Pinpoint the cell where the given text exists, returning its [X, Y] midpoint coordinate. 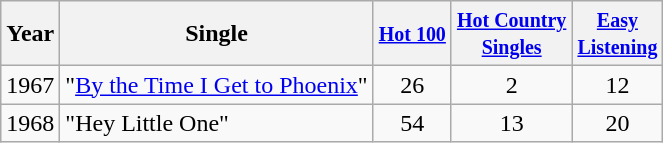
Hot 100 [412, 34]
"Hey Little One" [216, 123]
20 [618, 123]
1968 [30, 123]
"By the Time I Get to Phoenix" [216, 85]
EasyListening [618, 34]
26 [412, 85]
Single [216, 34]
13 [511, 123]
12 [618, 85]
Hot CountrySingles [511, 34]
Year [30, 34]
2 [511, 85]
1967 [30, 85]
54 [412, 123]
